Output the (x, y) coordinate of the center of the cell containing the given text.  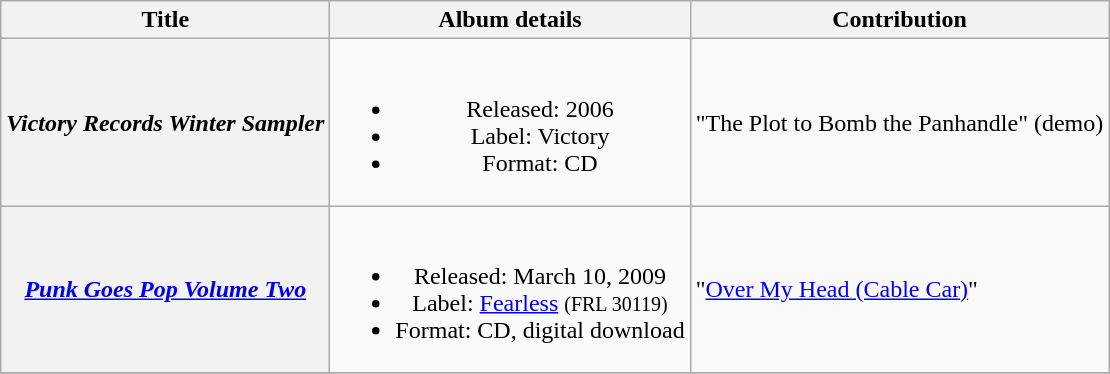
Released: March 10, 2009Label: Fearless (FRL 30119)Format: CD, digital download (510, 290)
"The Plot to Bomb the Panhandle" (demo) (900, 122)
Album details (510, 20)
Punk Goes Pop Volume Two (166, 290)
Released: 2006Label: VictoryFormat: CD (510, 122)
Victory Records Winter Sampler (166, 122)
Contribution (900, 20)
"Over My Head (Cable Car)" (900, 290)
Title (166, 20)
